Search for the cell housing the specified text and yield its (x, y) center coordinate. 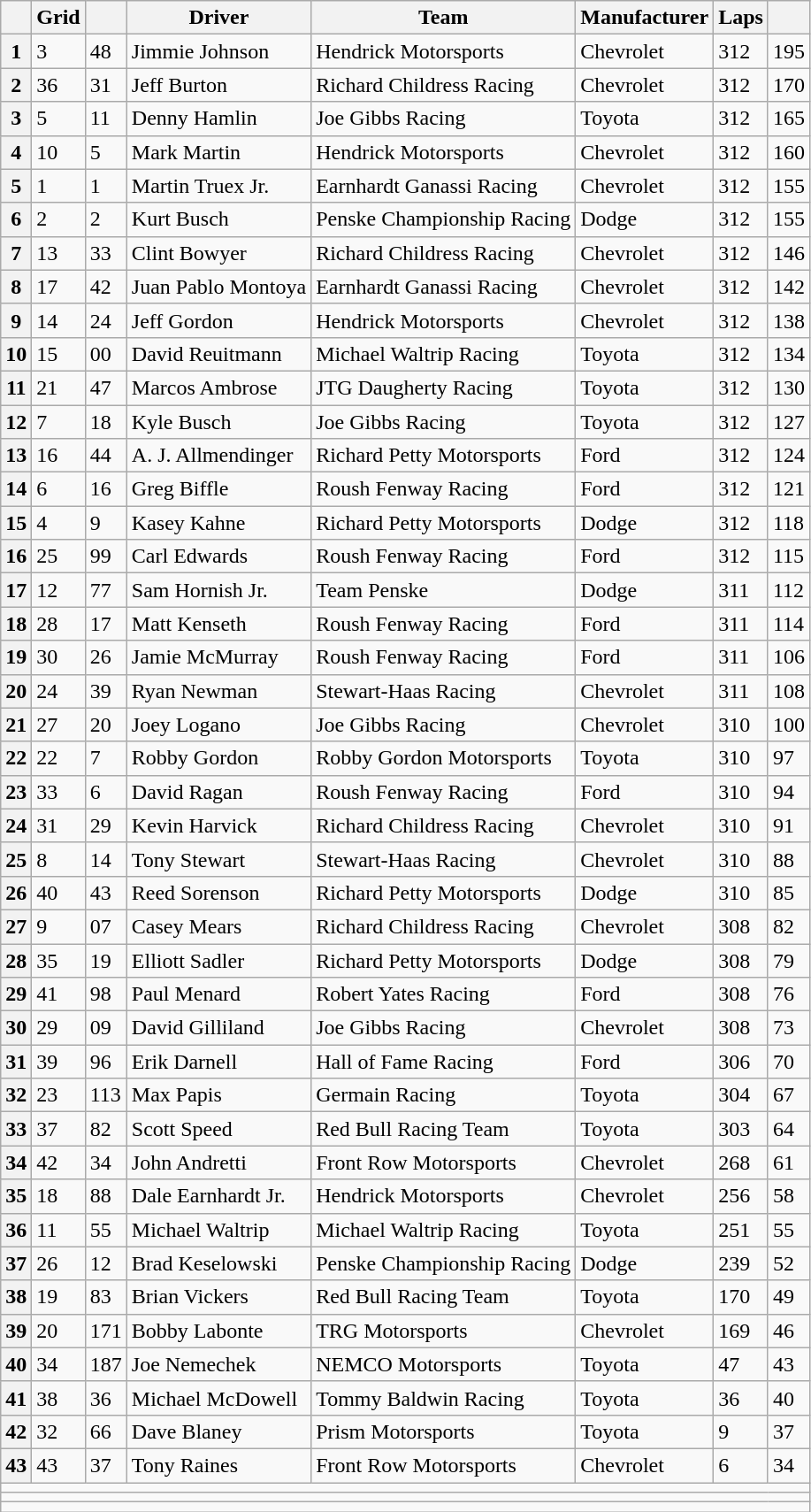
61 (789, 1163)
Team Penske (444, 590)
John Andretti (218, 1163)
JTG Daugherty Racing (444, 388)
303 (741, 1129)
306 (741, 1062)
66 (106, 1431)
99 (106, 556)
Tommy Baldwin Racing (444, 1398)
Greg Biffle (218, 489)
Kevin Harvick (218, 825)
239 (741, 1263)
127 (789, 422)
73 (789, 1028)
Jeff Gordon (218, 320)
115 (789, 556)
121 (789, 489)
114 (789, 624)
Bobby Labonte (218, 1331)
TRG Motorsports (444, 1331)
142 (789, 287)
Joey Logano (218, 725)
52 (789, 1263)
07 (106, 926)
77 (106, 590)
David Ragan (218, 792)
49 (789, 1297)
Hall of Fame Racing (444, 1062)
Ryan Newman (218, 691)
Robby Gordon Motorsports (444, 758)
124 (789, 456)
Casey Mears (218, 926)
Kurt Busch (218, 219)
46 (789, 1331)
134 (789, 354)
Scott Speed (218, 1129)
70 (789, 1062)
160 (789, 152)
Tony Raines (218, 1465)
Manufacturer (645, 18)
Kasey Kahne (218, 523)
Clint Bowyer (218, 253)
Elliott Sadler (218, 960)
Team (444, 18)
100 (789, 725)
112 (789, 590)
113 (106, 1095)
Jeff Burton (218, 85)
48 (106, 51)
Prism Motorsports (444, 1431)
106 (789, 657)
Carl Edwards (218, 556)
Marcos Ambrose (218, 388)
Joe Nemechek (218, 1364)
Brad Keselowski (218, 1263)
00 (106, 354)
David Reuitmann (218, 354)
58 (789, 1196)
138 (789, 320)
130 (789, 388)
83 (106, 1297)
Reed Sorenson (218, 893)
Laps (741, 18)
Dave Blaney (218, 1431)
96 (106, 1062)
64 (789, 1129)
Grid (58, 18)
Tony Stewart (218, 859)
Michael McDowell (218, 1398)
Jimmie Johnson (218, 51)
NEMCO Motorsports (444, 1364)
Brian Vickers (218, 1297)
Germain Racing (444, 1095)
187 (106, 1364)
118 (789, 523)
Mark Martin (218, 152)
97 (789, 758)
44 (106, 456)
Driver (218, 18)
169 (741, 1331)
268 (741, 1163)
67 (789, 1095)
Jamie McMurray (218, 657)
256 (741, 1196)
Matt Kenseth (218, 624)
Denny Hamlin (218, 119)
Kyle Busch (218, 422)
76 (789, 994)
85 (789, 893)
304 (741, 1095)
94 (789, 792)
Max Papis (218, 1095)
09 (106, 1028)
Erik Darnell (218, 1062)
David Gilliland (218, 1028)
91 (789, 825)
A. J. Allmendinger (218, 456)
Michael Waltrip (218, 1230)
Paul Menard (218, 994)
251 (741, 1230)
Dale Earnhardt Jr. (218, 1196)
Robert Yates Racing (444, 994)
Sam Hornish Jr. (218, 590)
79 (789, 960)
108 (789, 691)
171 (106, 1331)
165 (789, 119)
Robby Gordon (218, 758)
195 (789, 51)
146 (789, 253)
Juan Pablo Montoya (218, 287)
Martin Truex Jr. (218, 186)
98 (106, 994)
